Provide the (X, Y) coordinate of the cell's center where the given text is located.  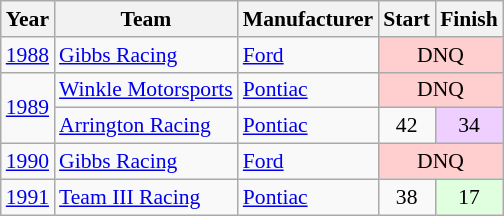
34 (469, 126)
1989 (28, 108)
1991 (28, 197)
1988 (28, 55)
42 (406, 126)
38 (406, 197)
Year (28, 19)
Manufacturer (308, 19)
Team III Racing (146, 197)
1990 (28, 162)
17 (469, 197)
Arrington Racing (146, 126)
Winkle Motorsports (146, 90)
Start (406, 19)
Team (146, 19)
Finish (469, 19)
